Search for the cell housing the specified text and yield its [x, y] center coordinate. 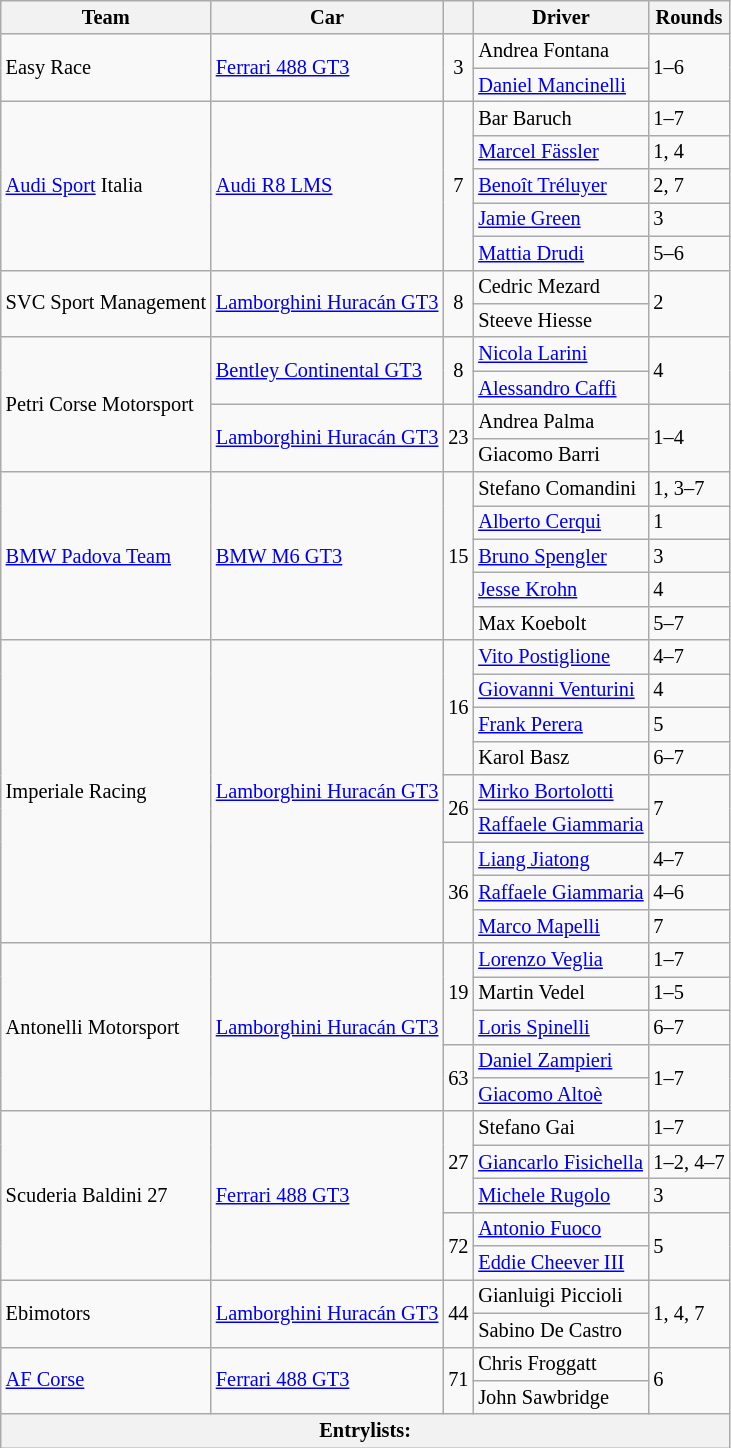
Benoît Tréluyer [560, 186]
Michele Rugolo [560, 1195]
19 [458, 994]
Cedric Mezard [560, 287]
BMW Padova Team [106, 556]
1–2, 4–7 [690, 1162]
1 [690, 522]
Loris Spinelli [560, 1027]
Driver [560, 17]
Stefano Gai [560, 1128]
Antonelli Motorsport [106, 1027]
Lorenzo Veglia [560, 960]
SVC Sport Management [106, 304]
Jesse Krohn [560, 589]
Audi R8 LMS [327, 185]
5–6 [690, 253]
Nicola Larini [560, 354]
Daniel Zampieri [560, 1061]
Vito Postiglione [560, 657]
Giancarlo Fisichella [560, 1162]
Marcel Fässler [560, 152]
Entrylists: [366, 1431]
27 [458, 1162]
Imperiale Racing [106, 792]
Car [327, 17]
23 [458, 438]
Giacomo Altoè [560, 1094]
Team [106, 17]
Mirko Bortolotti [560, 791]
4–6 [690, 892]
26 [458, 808]
1–5 [690, 993]
Gianluigi Piccioli [560, 1296]
Alberto Cerqui [560, 522]
Giovanni Venturini [560, 690]
Stefano Comandini [560, 489]
16 [458, 708]
Audi Sport Italia [106, 185]
72 [458, 1246]
Eddie Cheever III [560, 1263]
AF Corse [106, 1380]
1, 4 [690, 152]
Alessandro Caffi [560, 388]
6 [690, 1380]
Chris Froggatt [560, 1364]
Andrea Palma [560, 421]
Karol Basz [560, 758]
1–6 [690, 68]
Jamie Green [560, 219]
Scuderia Baldini 27 [106, 1195]
Steeve Hiesse [560, 320]
Mattia Drudi [560, 253]
2 [690, 304]
2, 7 [690, 186]
Antonio Fuoco [560, 1229]
Daniel Mancinelli [560, 85]
Petri Corse Motorsport [106, 404]
Sabino De Castro [560, 1330]
Marco Mapelli [560, 926]
BMW M6 GT3 [327, 556]
1–4 [690, 438]
Bruno Spengler [560, 556]
Martin Vedel [560, 993]
1, 4, 7 [690, 1312]
15 [458, 556]
Giacomo Barri [560, 455]
Easy Race [106, 68]
Liang Jiatong [560, 859]
Frank Perera [560, 724]
5–7 [690, 623]
1, 3–7 [690, 489]
71 [458, 1380]
Bar Baruch [560, 118]
Ebimotors [106, 1312]
John Sawbridge [560, 1397]
Max Koebolt [560, 623]
Rounds [690, 17]
44 [458, 1312]
36 [458, 892]
63 [458, 1078]
Bentley Continental GT3 [327, 370]
Andrea Fontana [560, 51]
